Provide the (X, Y) coordinate of the cell's center where the given text is located.  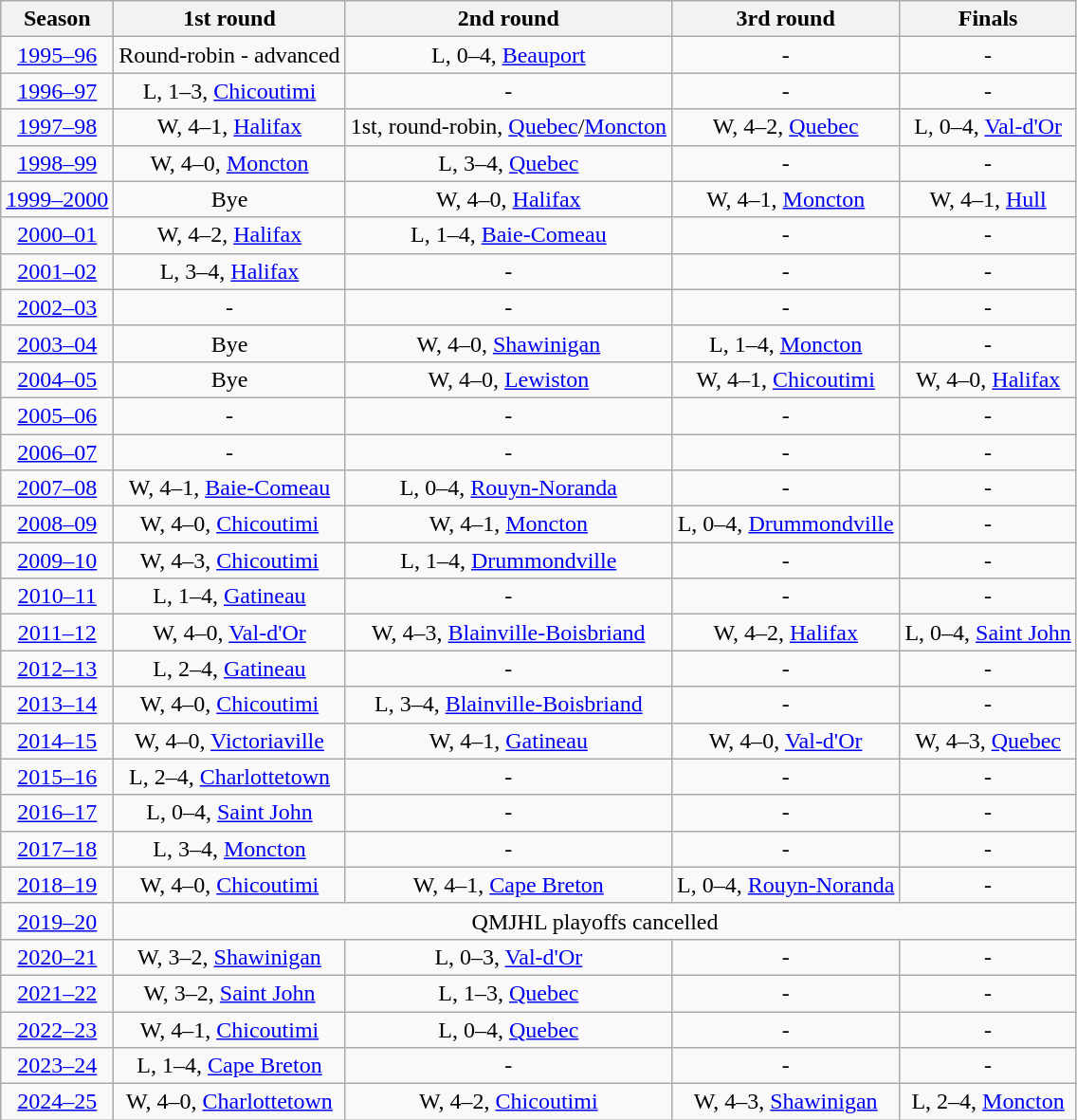
W, 4–3, Chicoutimi (229, 560)
2009–10 (57, 560)
2nd round (508, 19)
2005–06 (57, 415)
W, 4–0, Charlottetown (229, 1102)
W, 4–1, Halifax (229, 127)
2011–12 (57, 633)
W, 4–3, Quebec (988, 741)
W, 4–1, Baie-Comeau (229, 488)
2012–13 (57, 669)
L, 0–4, Beauport (508, 55)
W, 4–1, Hull (988, 199)
W, 4–3, Blainville-Boisbriand (508, 633)
L, 1–4, Baie-Comeau (508, 235)
L, 0–4, Quebec (508, 1029)
1997–98 (57, 127)
2010–11 (57, 597)
2004–05 (57, 379)
W, 4–1, Cape Breton (508, 885)
2015–16 (57, 777)
1995–96 (57, 55)
2013–14 (57, 705)
1998–99 (57, 163)
2021–22 (57, 993)
W, 4–1, Gatineau (508, 741)
W, 4–2, Quebec (786, 127)
W, 3–2, Saint John (229, 993)
QMJHL playoffs cancelled (595, 921)
W, 4–0, Moncton (229, 163)
1999–2000 (57, 199)
W, 4–0, Shawinigan (508, 343)
3rd round (786, 19)
Round-robin - advanced (229, 55)
W, 4–3, Shawinigan (786, 1102)
L, 2–4, Charlottetown (229, 777)
2023–24 (57, 1066)
2003–04 (57, 343)
W, 4–2, Chicoutimi (508, 1102)
Finals (988, 19)
2007–08 (57, 488)
2001–02 (57, 271)
2018–19 (57, 885)
L, 2–4, Gatineau (229, 669)
2008–09 (57, 524)
2022–23 (57, 1029)
L, 0–4, Val-d'Or (988, 127)
L, 1–4, Gatineau (229, 597)
2017–18 (57, 849)
L, 3–4, Halifax (229, 271)
W, 4–0, Victoriaville (229, 741)
L, 2–4, Moncton (988, 1102)
W, 4–0, Lewiston (508, 379)
1st, round-robin, Quebec/Moncton (508, 127)
L, 0–4, Drummondville (786, 524)
2024–25 (57, 1102)
2020–21 (57, 957)
2014–15 (57, 741)
L, 1–4, Moncton (786, 343)
1st round (229, 19)
L, 3–4, Quebec (508, 163)
L, 1–3, Quebec (508, 993)
L, 3–4, Moncton (229, 849)
2019–20 (57, 921)
L, 1–3, Chicoutimi (229, 91)
2002–03 (57, 307)
2000–01 (57, 235)
2016–17 (57, 813)
L, 3–4, Blainville-Boisbriand (508, 705)
L, 0–3, Val-d'Or (508, 957)
Season (57, 19)
L, 1–4, Drummondville (508, 560)
2006–07 (57, 452)
W, 3–2, Shawinigan (229, 957)
L, 1–4, Cape Breton (229, 1066)
1996–97 (57, 91)
